Detect which cell encompasses the target text, then output its (x, y) center coordinate. 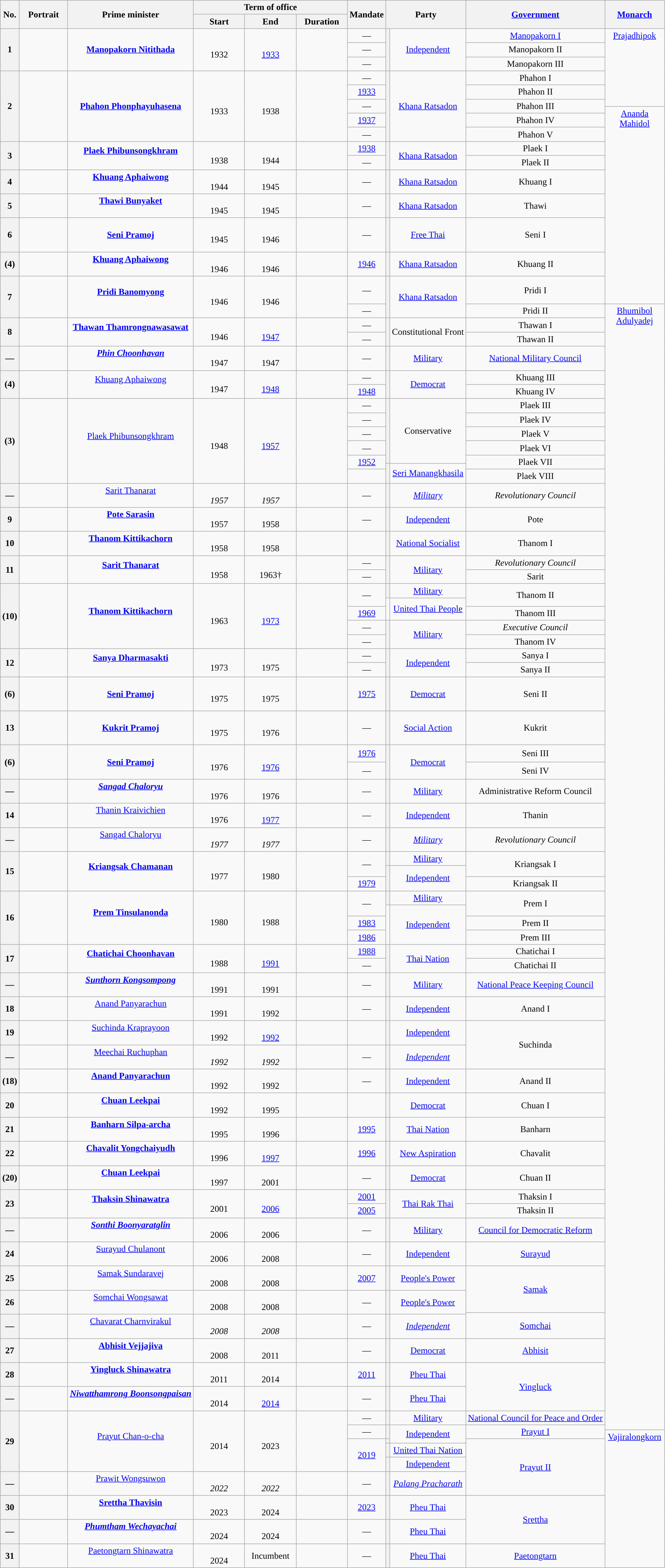
Samak Sundaravej (131, 1278)
National Military Council (535, 358)
Sunthorn Kongsompong (131, 985)
25 (10, 1278)
22 (10, 1154)
18 (10, 1009)
Monarch (635, 14)
(3) (10, 441)
Thawi Bunyaket (131, 206)
Phin Choonhavan (131, 358)
Srettha (535, 1519)
Vajiralongkorn (635, 1499)
Palang Pracharath (428, 1483)
Seri Manangkhasila (428, 473)
1 (10, 50)
Prem Tinsulanonda (131, 917)
Government (535, 14)
7 (10, 297)
Pridi I (535, 290)
Yingluck (535, 1387)
Samak (535, 1289)
Yingluck Shinawatra (131, 1375)
Manopakorn II (535, 50)
1969 (366, 613)
Conservative (428, 431)
Thanin (535, 816)
4 (10, 182)
Thawi (535, 206)
Pote Sarasin (131, 520)
Plaek V (535, 434)
24 (10, 1254)
1986 (366, 937)
2019 (366, 1455)
Anand I (535, 1009)
5 (10, 206)
Prem III (535, 937)
Bhumibol Adulyadej (635, 867)
Administrative Reform Council (535, 791)
Portrait (44, 14)
2 (10, 106)
Prawit Wongsuwon (131, 1483)
Chavarat Charnvirakul (131, 1326)
Thanom I (535, 543)
Sarit (535, 577)
Kukrit (535, 728)
Chavalit Yongchaiyudh (131, 1154)
Manopakorn I (535, 36)
Khuang IV (535, 391)
Thawan Thamrongnawasawat (131, 332)
Constitutional Front (428, 332)
6 (10, 235)
(20) (10, 1177)
Khuang II (535, 264)
Suchinda Kraprayoon (131, 1033)
Plaek VIII (535, 476)
Khuang I (535, 182)
30 (10, 1507)
(18) (10, 1081)
3 (10, 155)
Abhisit (535, 1350)
Kriangsak I (535, 864)
Chatichai I (535, 951)
Seni I (535, 235)
Kriangsak II (535, 884)
16 (10, 917)
1979 (366, 884)
Somchai Wongsawat (131, 1302)
Thawan I (535, 325)
Manopakorn III (535, 64)
Sanya I (535, 656)
1963† (271, 570)
Kukrit Pramoj (131, 728)
Executive Council (535, 627)
Niwatthamrong Boonsongpaisan (131, 1399)
Chavalit (535, 1154)
Chuan I (535, 1105)
Plaek II (535, 162)
17 (10, 958)
Chuan II (535, 1177)
8 (10, 332)
10 (10, 543)
Sanya Dharmasakti (131, 663)
Prayut I (535, 1432)
Thanom II (535, 595)
Thaksin I (535, 1197)
Prayut Chan-o-cha (131, 1441)
New Aspiration (428, 1154)
1952 (366, 462)
Free Thai (428, 235)
Banharn Silpa-archa (131, 1129)
Suchinda (535, 1045)
Phahon III (535, 106)
Incumbent (271, 1555)
11 (10, 570)
National Socialist (428, 543)
Phahon II (535, 92)
20 (10, 1105)
29 (10, 1441)
Start (219, 21)
Phahon I (535, 78)
Abhisit Vejjajiva (131, 1350)
United Thai People (428, 609)
19 (10, 1033)
Term of office (270, 7)
27 (10, 1350)
Prem II (535, 923)
Somchai (535, 1325)
Anand II (535, 1081)
Chatichai Choonhavan (131, 958)
Thawan II (535, 339)
Seni III (535, 754)
Meechai Ruchuphan (131, 1057)
Plaek III (535, 406)
United Thai Nation (428, 1450)
1983 (366, 923)
Sanya II (535, 670)
Thaksin Shinawatra (131, 1204)
Thanom III (535, 613)
Phahon V (535, 134)
13 (10, 728)
Srettha Thavisin (131, 1507)
Plaek I (535, 148)
Party (426, 14)
Kriangsak Chamanan (131, 871)
Seni IV (535, 771)
14 (10, 816)
Thai Rak Thai (428, 1204)
Paetongtarn (535, 1555)
21 (10, 1129)
End (271, 21)
Prem I (535, 903)
Plaek IV (535, 420)
Prime minister (131, 14)
Surayud Chulanont (131, 1254)
2005 (366, 1211)
Prajadhipok (635, 67)
Surayud (535, 1254)
Duration (322, 21)
31 (10, 1555)
Phumtham Wechayachai (131, 1532)
Chatichai II (535, 965)
Prayut II (535, 1467)
Mandate (366, 14)
National Peace Keeping Council (535, 985)
Banharn (535, 1129)
Thanin Kraivichien (131, 816)
Thaksin II (535, 1211)
2007 (366, 1278)
Phahon IV (535, 120)
15 (10, 871)
Thanom IV (535, 642)
1937 (366, 120)
Pote (535, 520)
Paetongtarn Shinawatra (131, 1555)
Khuang III (535, 377)
Social Action (428, 728)
1932 (219, 50)
Council for Democratic Reform (535, 1230)
No. (10, 14)
Pridi Banomyong (131, 297)
National Council for Peace and Order (535, 1418)
12 (10, 663)
Sonthi Boonyaratglin (131, 1230)
Seni II (535, 694)
Plaek VII (535, 462)
(10) (10, 616)
28 (10, 1375)
Manopakorn Nitithada (131, 50)
Plaek VI (535, 448)
Phahon Phonphayuhasena (131, 106)
9 (10, 520)
Ananda Mahidol (635, 205)
1963 (219, 616)
26 (10, 1302)
Pridi II (535, 311)
23 (10, 1204)
